Determine the (x, y) coordinate at the center of the cell enclosing the given text.  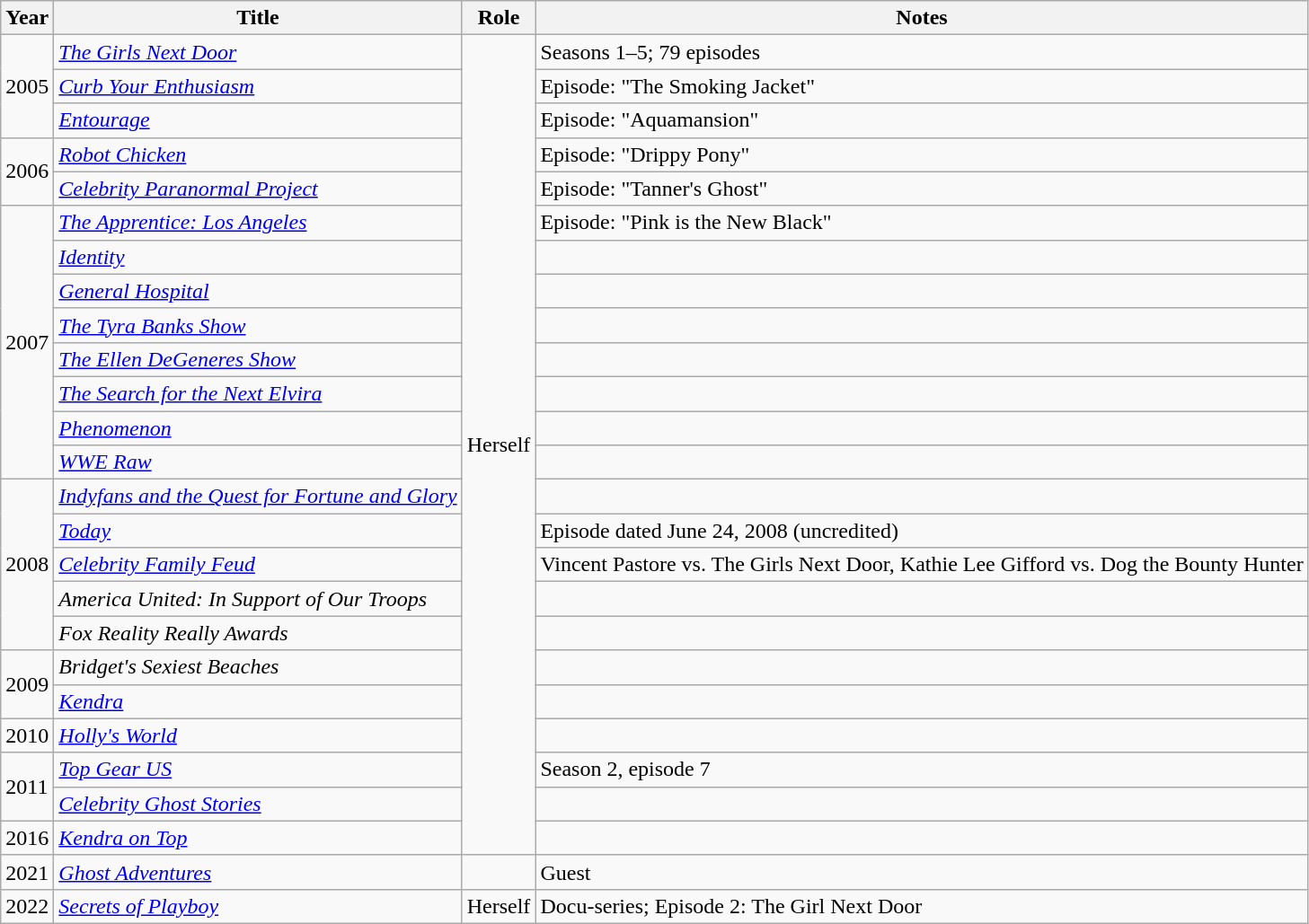
Celebrity Ghost Stories (258, 804)
The Apprentice: Los Angeles (258, 223)
Title (258, 18)
Indyfans and the Quest for Fortune and Glory (258, 497)
2016 (27, 838)
Entourage (258, 120)
Celebrity Family Feud (258, 565)
The Tyra Banks Show (258, 325)
2005 (27, 86)
The Search for the Next Elvira (258, 393)
Celebrity Paranormal Project (258, 189)
Today (258, 531)
General Hospital (258, 291)
Bridget's Sexiest Beaches (258, 667)
Identity (258, 257)
2021 (27, 872)
2009 (27, 684)
Curb Your Enthusiasm (258, 86)
Secrets of Playboy (258, 906)
2006 (27, 172)
2010 (27, 735)
Vincent Pastore vs. The Girls Next Door, Kathie Lee Gifford vs. Dog the Bounty Hunter (922, 565)
Season 2, episode 7 (922, 770)
Ghost Adventures (258, 872)
Guest (922, 872)
2011 (27, 787)
2007 (27, 342)
Kendra on Top (258, 838)
Episode: "Aquamansion" (922, 120)
Top Gear US (258, 770)
2022 (27, 906)
America United: In Support of Our Troops (258, 599)
The Girls Next Door (258, 52)
Notes (922, 18)
Episode: "Pink is the New Black" (922, 223)
Docu-series; Episode 2: The Girl Next Door (922, 906)
Episode: "Tanner's Ghost" (922, 189)
The Ellen DeGeneres Show (258, 359)
Episode: "Drippy Pony" (922, 154)
Fox Reality Really Awards (258, 633)
Kendra (258, 701)
Robot Chicken (258, 154)
Year (27, 18)
Episode dated June 24, 2008 (uncredited) (922, 531)
Episode: "The Smoking Jacket" (922, 86)
Role (499, 18)
2008 (27, 565)
WWE Raw (258, 462)
Seasons 1–5; 79 episodes (922, 52)
Phenomenon (258, 428)
Holly's World (258, 735)
